Determine the [x, y] coordinate at the center of the cell enclosing the given text.  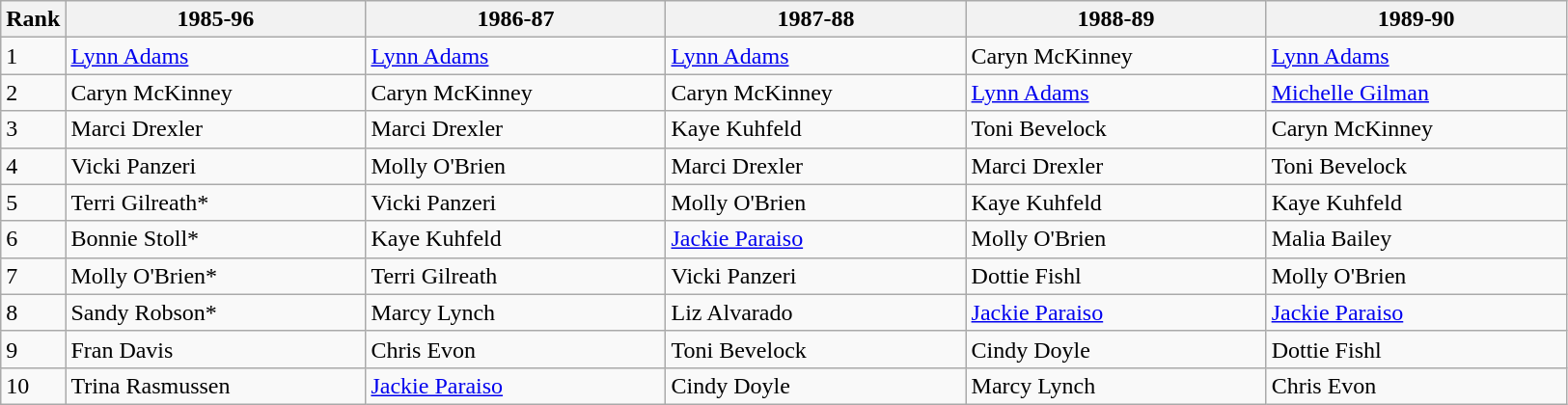
1987-88 [816, 19]
9 [33, 349]
7 [33, 276]
Trina Rasmussen [216, 386]
Terri Gilreath [515, 276]
3 [33, 129]
4 [33, 166]
Bonnie Stoll* [216, 239]
Sandy Robson* [216, 312]
Terri Gilreath* [216, 202]
Malia Bailey [1417, 239]
6 [33, 239]
1 [33, 56]
Fran Davis [216, 349]
1985-96 [216, 19]
2 [33, 93]
1988-89 [1115, 19]
1986-87 [515, 19]
Molly O'Brien* [216, 276]
Michelle Gilman [1417, 93]
5 [33, 202]
Rank [33, 19]
8 [33, 312]
1989-90 [1417, 19]
10 [33, 386]
Liz Alvarado [816, 312]
